Determine the [x, y] coordinate at the center of the cell enclosing the given text.  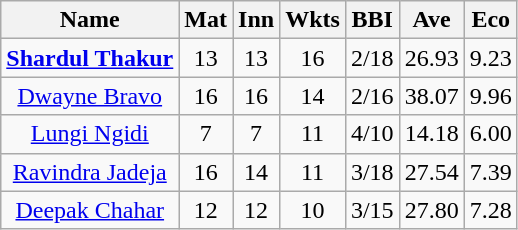
Inn [256, 20]
4/10 [372, 134]
BBI [372, 20]
9.96 [490, 96]
Ravindra Jadeja [90, 172]
2/18 [372, 58]
10 [313, 210]
Deepak Chahar [90, 210]
14.18 [432, 134]
Name [90, 20]
2/16 [372, 96]
Mat [206, 20]
Eco [490, 20]
Dwayne Bravo [90, 96]
7.39 [490, 172]
38.07 [432, 96]
6.00 [490, 134]
9.23 [490, 58]
Wkts [313, 20]
7.28 [490, 210]
Lungi Ngidi [90, 134]
27.54 [432, 172]
26.93 [432, 58]
Shardul Thakur [90, 58]
Ave [432, 20]
3/18 [372, 172]
27.80 [432, 210]
3/15 [372, 210]
